Capture the cell that displays the provided text and extract its [x, y] central coordinate. 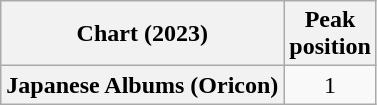
1 [330, 85]
Peakposition [330, 34]
Chart (2023) [142, 34]
Japanese Albums (Oricon) [142, 85]
